Find where the given text appears and provide that cell's center as (x, y) coordinate. 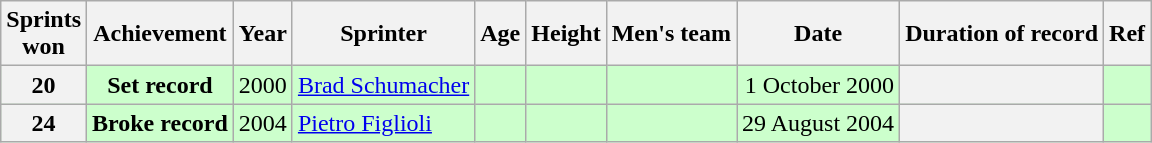
29 August 2004 (818, 123)
Date (818, 34)
Year (262, 34)
Broke record (160, 123)
Duration of record (1002, 34)
Sprintswon (44, 34)
2004 (262, 123)
Pietro Figlioli (383, 123)
24 (44, 123)
2000 (262, 85)
Men's team (671, 34)
20 (44, 85)
Age (500, 34)
Set record (160, 85)
1 October 2000 (818, 85)
Ref (1128, 34)
Achievement (160, 34)
Sprinter (383, 34)
Brad Schumacher (383, 85)
Height (566, 34)
